For the text-containing cell, return its midpoint in [X, Y] coordinate format. 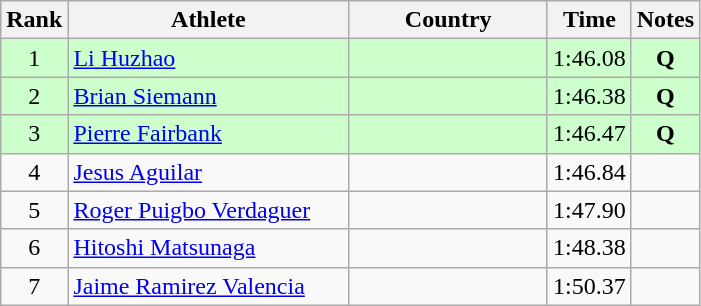
Hitoshi Matsunaga [208, 248]
Time [589, 20]
Rank [34, 20]
6 [34, 248]
7 [34, 286]
Jesus Aguilar [208, 172]
1 [34, 58]
1:46.47 [589, 134]
Pierre Fairbank [208, 134]
1:46.08 [589, 58]
Notes [665, 20]
3 [34, 134]
2 [34, 96]
1:47.90 [589, 210]
1:48.38 [589, 248]
5 [34, 210]
4 [34, 172]
Brian Siemann [208, 96]
1:46.38 [589, 96]
Country [448, 20]
Athlete [208, 20]
Jaime Ramirez Valencia [208, 286]
Li Huzhao [208, 58]
1:50.37 [589, 286]
1:46.84 [589, 172]
Roger Puigbo Verdaguer [208, 210]
